Find where the given text appears and provide that cell's center as [x, y] coordinate. 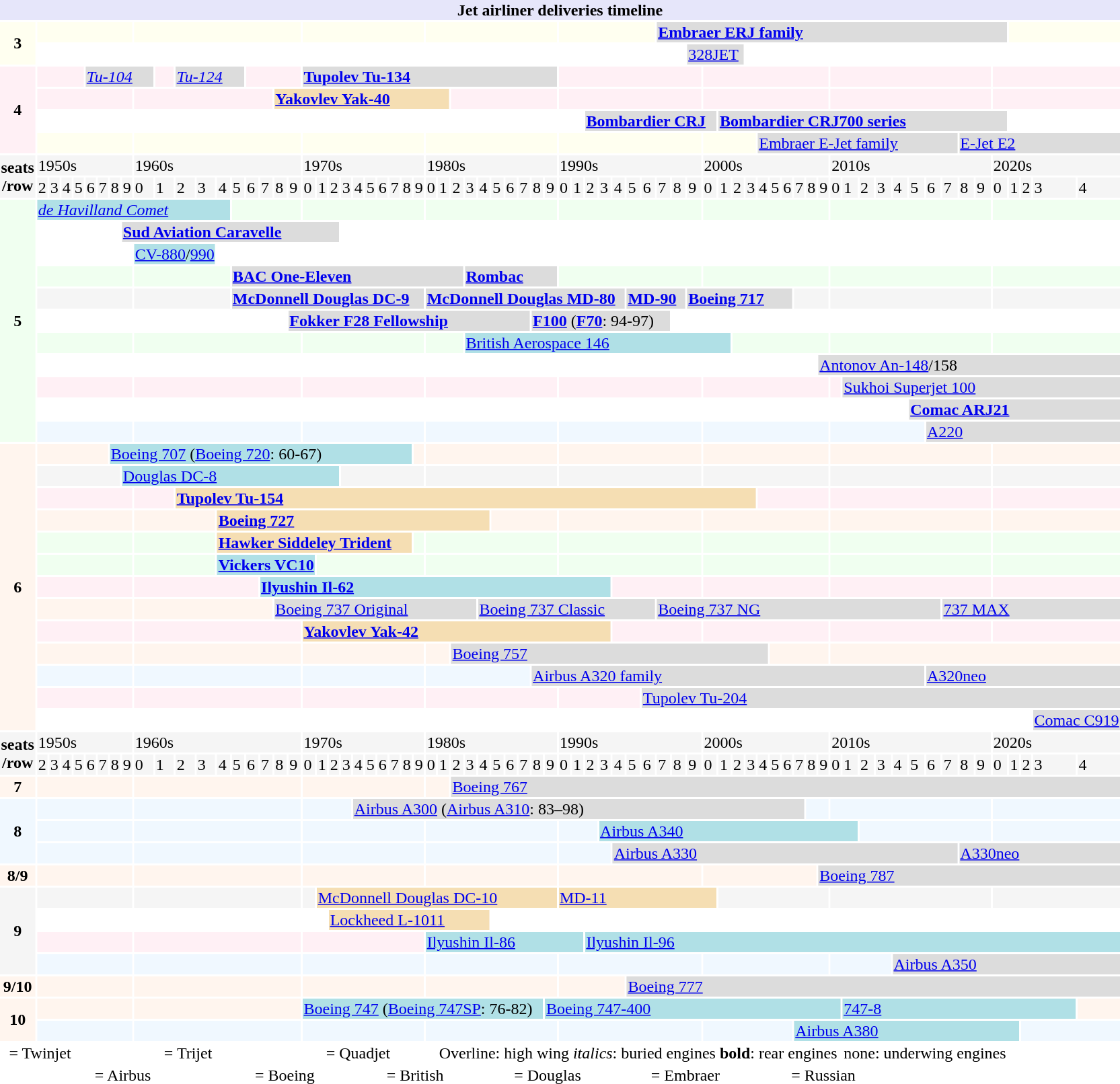
Yakovlev Yak-42 [457, 631]
Ilyushin Il-96 [853, 942]
Airbus A340 [729, 831]
Douglas DC-8 [230, 476]
McDonnell Douglas DC-10 [437, 898]
Sud Aviation Caravelle [230, 232]
= Quadjet [377, 1053]
747-8 [959, 1009]
F100 (F70: 94-97) [601, 321]
none: underwing engines [925, 1053]
Antonov An-148/158 [969, 365]
= Trijet [235, 1053]
Boeing 787 [969, 876]
Embraer ERJ family [832, 32]
Tupolev Tu-134 [429, 77]
Airbus A330 [785, 853]
British Aerospace 146 [597, 343]
737 MAX [1031, 609]
Boeing 747 (Boeing 747SP: 76-82) [423, 1009]
Tu-124 [210, 77]
E-Jet E2 [1040, 143]
Yakovlev Yak-40 [362, 99]
Tupolev Tu-204 [881, 698]
Boeing 737 Classic [566, 609]
de Havilland Comet [133, 210]
Sukhoi Superjet 100 [981, 387]
BAC One-Eleven [347, 276]
Boeing 737 Original [375, 609]
Overline: high wing [504, 1053]
Boeing 747-400 [693, 1009]
8/9 [17, 876]
Airbus A380 [907, 1031]
Boeing 767 [786, 787]
Rombac [511, 276]
A220 [1022, 432]
9/10 [17, 986]
328JET [716, 54]
Boeing 757 [609, 654]
= Twinjet [77, 1053]
MD-90 [657, 299]
A320neo [1022, 676]
Fokker F28 Fellowship [409, 321]
Lockheed L-1011 [409, 920]
McDonnell Douglas MD-80 [525, 299]
Hawker Siddeley Trident [315, 543]
Boeing 707 (Boeing 720: 60-67) [261, 454]
McDonnell Douglas DC-9 [328, 299]
Airbus A350 [1006, 964]
Bombardier CRJ [651, 121]
italics: buried engines [644, 1053]
Boeing 777 [873, 986]
Ilyushin Il-86 [505, 942]
Jet airliner deliveries timeline [560, 10]
Comac ARJ21 [1014, 410]
Airbus A320 family [728, 676]
Tupolev Tu-154 [465, 498]
Boeing 717 [740, 299]
Airbus A300 (Airbus A310: 83–98) [578, 809]
A330neo [1040, 853]
Vickers VC10 [266, 565]
CV-880/990 [175, 254]
Embraer E-Jet family [858, 143]
10 [17, 1019]
Bombardier CRJ700 series [862, 121]
bold: rear engines [779, 1053]
Boeing 737 NG [799, 609]
Comac C919 [1076, 720]
Ilyushin Il-62 [436, 587]
Tu-104 [119, 77]
MD-11 [638, 898]
Boeing 727 [354, 520]
